Extract the [X, Y] coordinate from the center of the cell holding the provided text.  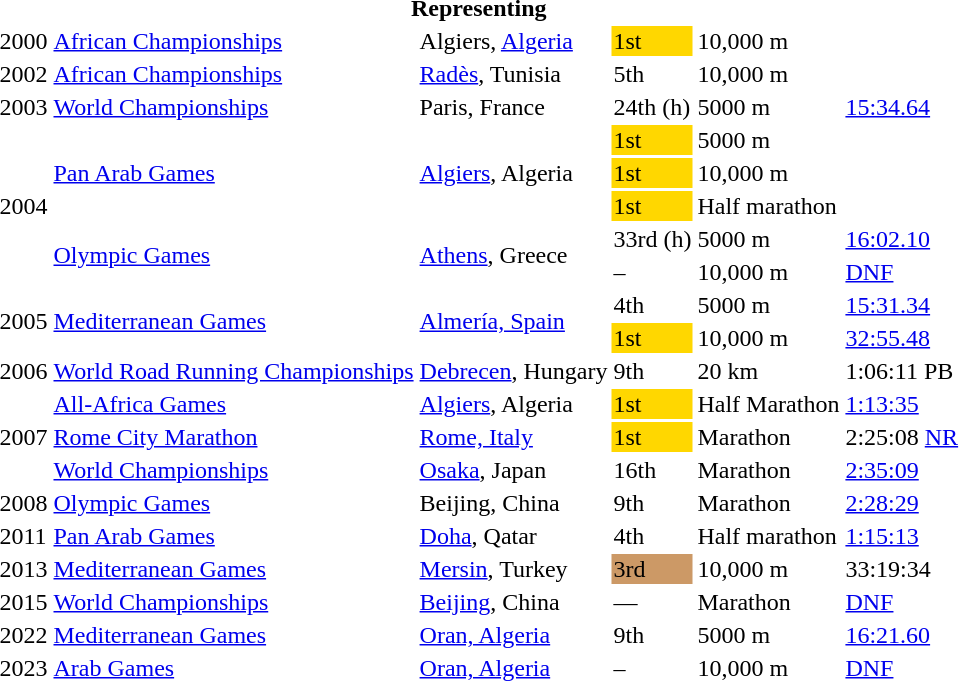
24th (h) [652, 107]
33rd (h) [652, 239]
— [652, 602]
Athens, Greece [514, 256]
Mersin, Turkey [514, 569]
Almería, Spain [514, 322]
– [652, 272]
20 km [768, 371]
Radès, Tunisia [514, 74]
Half Marathon [768, 404]
All-Africa Games [234, 404]
3rd [652, 569]
Debrecen, Hungary [514, 371]
16th [652, 470]
World Road Running Championships [234, 371]
5th [652, 74]
Paris, France [514, 107]
Osaka, Japan [514, 470]
Rome, Italy [514, 437]
Doha, Qatar [514, 536]
Oran, Algeria [514, 635]
Rome City Marathon [234, 437]
